Extract the (x, y) coordinate from the center of the cell holding the provided text.  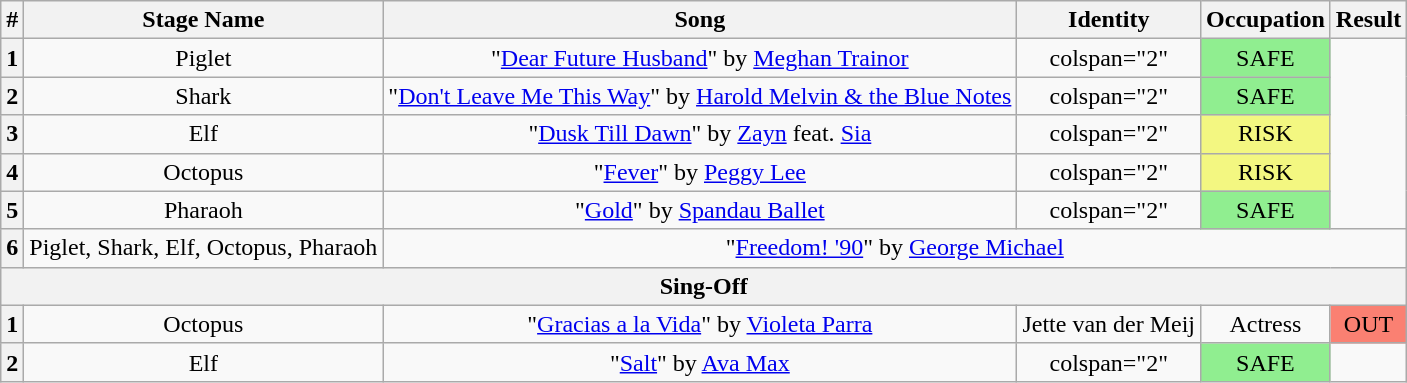
6 (12, 248)
3 (12, 134)
Stage Name (204, 20)
"Salt" by Ava Max (700, 362)
Piglet, Shark, Elf, Octopus, Pharaoh (204, 248)
Piglet (204, 58)
"Fever" by Peggy Lee (700, 172)
"Don't Leave Me This Way" by Harold Melvin & the Blue Notes (700, 96)
# (12, 20)
Actress (1266, 324)
Result (1368, 20)
Song (700, 20)
"Gold" by Spandau Ballet (700, 210)
5 (12, 210)
Identity (1109, 20)
Shark (204, 96)
Jette van der Meij (1109, 324)
"Gracias a la Vida" by Violeta Parra (700, 324)
"Dear Future Husband" by Meghan Trainor (700, 58)
Pharaoh (204, 210)
Occupation (1266, 20)
OUT (1368, 324)
"Dusk Till Dawn" by Zayn feat. Sia (700, 134)
4 (12, 172)
Sing-Off (704, 286)
"Freedom! '90" by George Michael (895, 248)
